Output the (X, Y) coordinate of the center of the cell containing the given text.  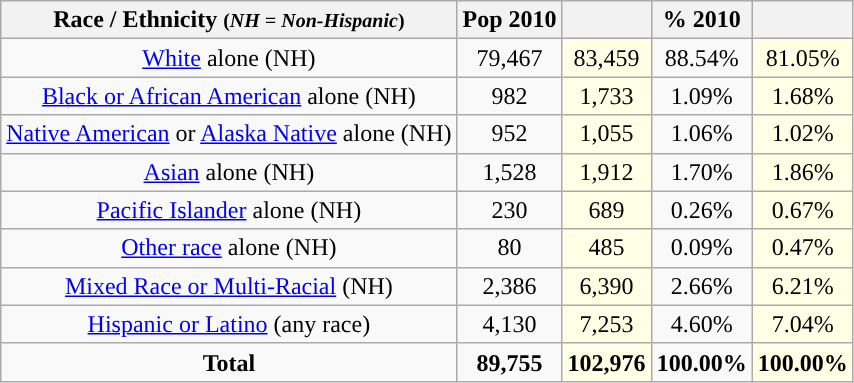
1,528 (510, 172)
Other race alone (NH) (229, 248)
Asian alone (NH) (229, 172)
7.04% (802, 324)
952 (510, 134)
485 (606, 248)
6,390 (606, 286)
1,912 (606, 172)
6.21% (802, 286)
689 (606, 210)
4,130 (510, 324)
4.60% (702, 324)
102,976 (606, 362)
79,467 (510, 58)
White alone (NH) (229, 58)
89,755 (510, 362)
Race / Ethnicity (NH = Non-Hispanic) (229, 20)
0.09% (702, 248)
1,733 (606, 96)
Mixed Race or Multi-Racial (NH) (229, 286)
83,459 (606, 58)
1.70% (702, 172)
Pacific Islander alone (NH) (229, 210)
230 (510, 210)
1.68% (802, 96)
1,055 (606, 134)
Total (229, 362)
0.47% (802, 248)
Black or African American alone (NH) (229, 96)
1.09% (702, 96)
982 (510, 96)
88.54% (702, 58)
% 2010 (702, 20)
0.67% (802, 210)
81.05% (802, 58)
80 (510, 248)
0.26% (702, 210)
2,386 (510, 286)
1.86% (802, 172)
Native American or Alaska Native alone (NH) (229, 134)
1.06% (702, 134)
Pop 2010 (510, 20)
2.66% (702, 286)
1.02% (802, 134)
7,253 (606, 324)
Hispanic or Latino (any race) (229, 324)
